From the cell containing the given text, extract its center point as (x, y) coordinate. 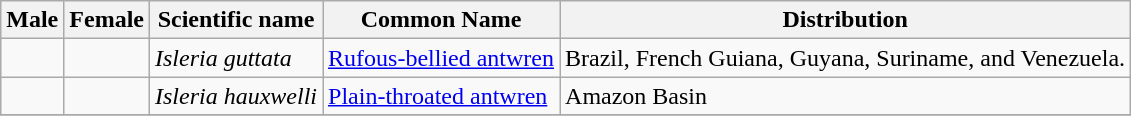
Female (107, 20)
Rufous-bellied antwren (442, 58)
Scientific name (236, 20)
Distribution (846, 20)
Common Name (442, 20)
Isleria hauxwelli (236, 96)
Male (32, 20)
Plain-throated antwren (442, 96)
Isleria guttata (236, 58)
Amazon Basin (846, 96)
Brazil, French Guiana, Guyana, Suriname, and Venezuela. (846, 58)
